Detect which cell encompasses the target text, then output its [x, y] center coordinate. 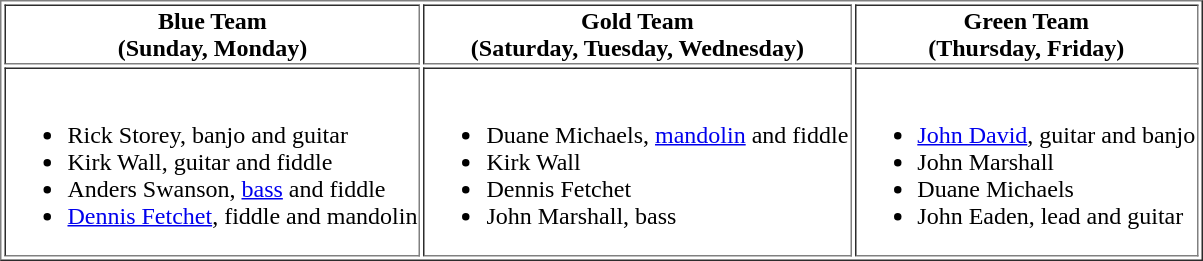
Rick Storey, banjo and guitarKirk Wall, guitar and fiddleAnders Swanson, bass and fiddleDennis Fetchet, fiddle and mandolin [212, 162]
Duane Michaels, mandolin and fiddleKirk WallDennis FetchetJohn Marshall, bass [637, 162]
Green Team (Thursday, Friday) [1026, 34]
Gold Team (Saturday, Tuesday, Wednesday) [637, 34]
John David, guitar and banjoJohn MarshallDuane MichaelsJohn Eaden, lead and guitar [1026, 162]
Blue Team (Sunday, Monday) [212, 34]
